Determine the [x, y] coordinate at the center of the cell enclosing the given text.  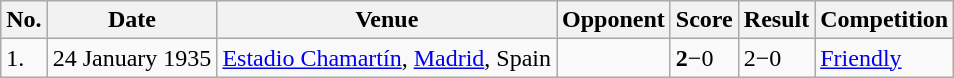
No. [24, 20]
Competition [884, 20]
Venue [387, 20]
Date [132, 20]
Result [776, 20]
Score [704, 20]
Friendly [884, 58]
1. [24, 58]
24 January 1935 [132, 58]
Estadio Chamartín, Madrid, Spain [387, 58]
Opponent [614, 20]
